Detect which cell encompasses the target text, then output its (X, Y) center coordinate. 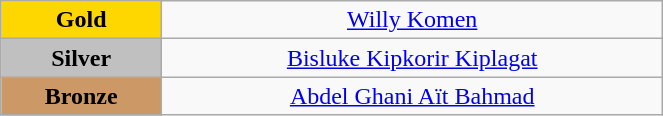
Bisluke Kipkorir Kiplagat (412, 58)
Willy Komen (412, 20)
Gold (82, 20)
Bronze (82, 96)
Silver (82, 58)
Abdel Ghani Aït Bahmad (412, 96)
